From the cell containing the given text, extract its center point as [x, y] coordinate. 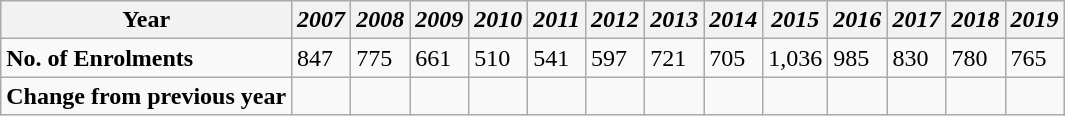
2015 [796, 20]
Change from previous year [146, 96]
847 [322, 58]
2010 [498, 20]
721 [674, 58]
2017 [916, 20]
597 [616, 58]
2007 [322, 20]
775 [380, 58]
2018 [976, 20]
2008 [380, 20]
2014 [734, 20]
780 [976, 58]
2019 [1034, 20]
2016 [858, 20]
541 [557, 58]
2013 [674, 20]
705 [734, 58]
1,036 [796, 58]
2011 [557, 20]
Year [146, 20]
661 [440, 58]
510 [498, 58]
2009 [440, 20]
No. of Enrolments [146, 58]
830 [916, 58]
765 [1034, 58]
2012 [616, 20]
985 [858, 58]
